Pinpoint the cell where the given text exists, returning its (X, Y) midpoint coordinate. 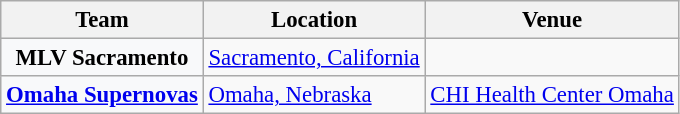
CHI Health Center Omaha (552, 95)
Venue (552, 20)
Sacramento, California (314, 58)
Omaha, Nebraska (314, 95)
Location (314, 20)
MLV Sacramento (102, 58)
Omaha Supernovas (102, 95)
Team (102, 20)
